Scan for the cell matching the given text and deliver its (X, Y) coordinate at center. 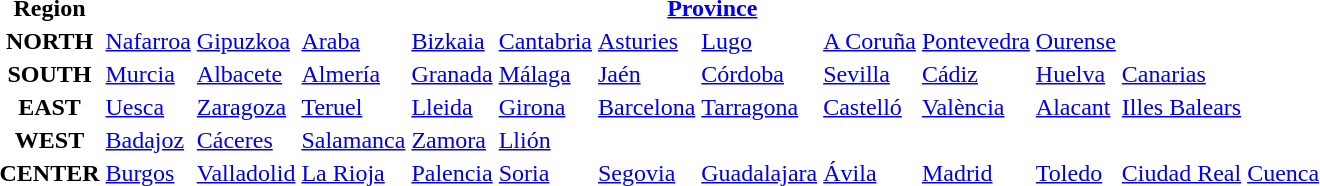
Llión (545, 140)
Illes Balears (1181, 107)
Bizkaia (452, 41)
Asturies (646, 41)
Barcelona (646, 107)
Lleida (452, 107)
Zamora (452, 140)
Lugo (760, 41)
Badajoz (148, 140)
Araba (354, 41)
Alacant (1076, 107)
Jaén (646, 74)
Uesca (148, 107)
Huelva (1076, 74)
Albacete (246, 74)
València (976, 107)
Málaga (545, 74)
Gipuzkoa (246, 41)
Granada (452, 74)
Zaragoza (246, 107)
Castelló (870, 107)
Pontevedra (976, 41)
Murcia (148, 74)
Girona (545, 107)
Cádiz (976, 74)
Nafarroa (148, 41)
Almería (354, 74)
Salamanca (354, 140)
Córdoba (760, 74)
Teruel (354, 107)
A Coruña (870, 41)
Cáceres (246, 140)
Sevilla (870, 74)
Cantabria (545, 41)
Tarragona (760, 107)
Canarias (1181, 74)
Ourense (1076, 41)
